Pinpoint the cell where the given text exists, returning its (x, y) midpoint coordinate. 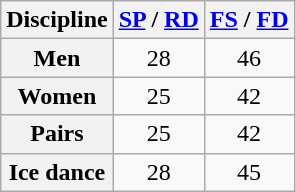
Women (57, 96)
Men (57, 58)
Discipline (57, 20)
45 (249, 172)
46 (249, 58)
Pairs (57, 134)
Ice dance (57, 172)
FS / FD (249, 20)
SP / RD (158, 20)
